Scan for the cell matching the given text and deliver its (x, y) coordinate at center. 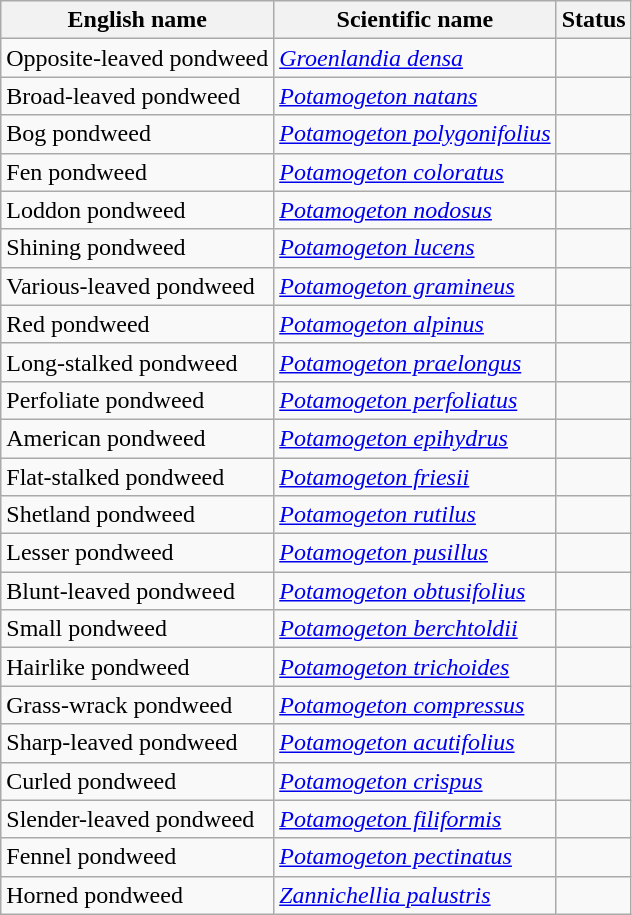
Grass-wrack pondweed (138, 705)
Shetland pondweed (138, 515)
English name (138, 20)
Long-stalked pondweed (138, 362)
Horned pondweed (138, 895)
Potamogeton nodosus (415, 210)
Potamogeton filiformis (415, 819)
Lesser pondweed (138, 553)
Potamogeton obtusifolius (415, 591)
Slender-leaved pondweed (138, 819)
Flat-stalked pondweed (138, 477)
Loddon pondweed (138, 210)
Potamogeton natans (415, 96)
Fen pondweed (138, 172)
American pondweed (138, 438)
Blunt-leaved pondweed (138, 591)
Potamogeton gramineus (415, 286)
Potamogeton crispus (415, 781)
Potamogeton coloratus (415, 172)
Curled pondweed (138, 781)
Potamogeton pusillus (415, 553)
Potamogeton trichoides (415, 667)
Potamogeton acutifolius (415, 743)
Shining pondweed (138, 248)
Scientific name (415, 20)
Potamogeton berchtoldii (415, 629)
Broad-leaved pondweed (138, 96)
Potamogeton rutilus (415, 515)
Bog pondweed (138, 134)
Potamogeton alpinus (415, 324)
Potamogeton compressus (415, 705)
Red pondweed (138, 324)
Opposite-leaved pondweed (138, 58)
Hairlike pondweed (138, 667)
Zannichellia palustris (415, 895)
Potamogeton friesii (415, 477)
Potamogeton lucens (415, 248)
Sharp-leaved pondweed (138, 743)
Potamogeton epihydrus (415, 438)
Fennel pondweed (138, 857)
Status (594, 20)
Various-leaved pondweed (138, 286)
Potamogeton pectinatus (415, 857)
Perfoliate pondweed (138, 400)
Potamogeton praelongus (415, 362)
Potamogeton polygonifolius (415, 134)
Potamogeton perfoliatus (415, 400)
Groenlandia densa (415, 58)
Small pondweed (138, 629)
